Provide the (x, y) coordinate of the cell's center where the given text is located.  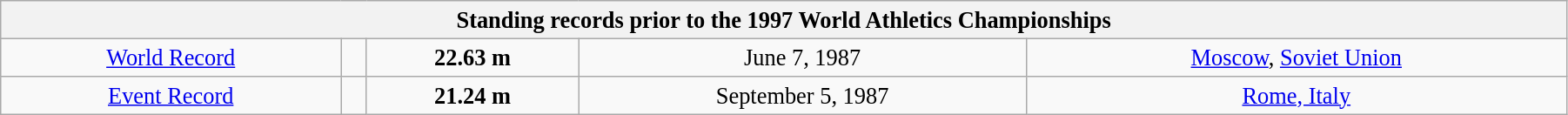
June 7, 1987 (802, 57)
World Record (171, 57)
Rome, Italy (1297, 95)
21.24 m (472, 95)
Moscow, Soviet Union (1297, 57)
22.63 m (472, 57)
Event Record (171, 95)
September 5, 1987 (802, 95)
Standing records prior to the 1997 World Athletics Championships (784, 19)
